Return the [x, y] coordinate for the center point of the cell that contains the specified text.  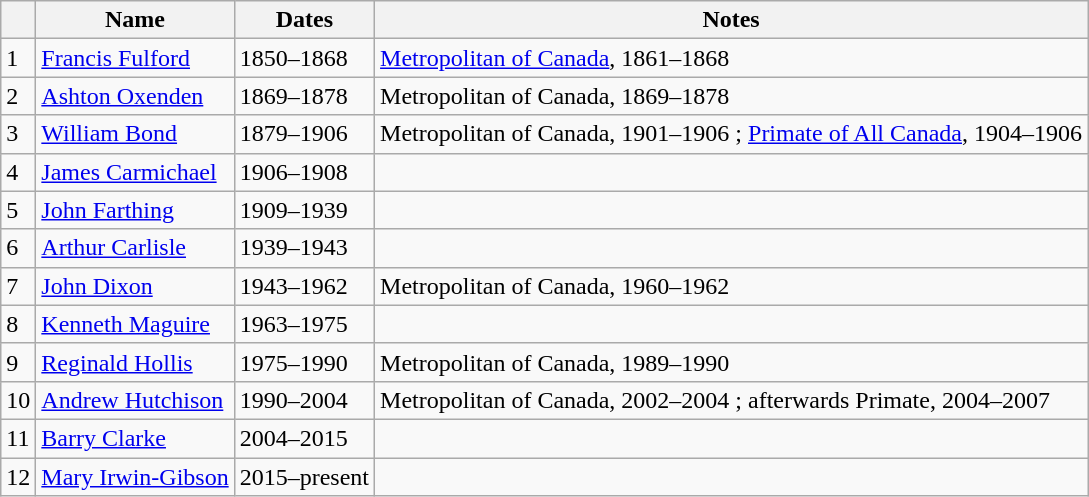
5 [18, 210]
Dates [304, 20]
Reginald Hollis [135, 362]
1869–1878 [304, 96]
12 [18, 477]
John Dixon [135, 286]
Kenneth Maguire [135, 324]
8 [18, 324]
Metropolitan of Canada, 2002–2004 ; afterwards Primate, 2004–2007 [732, 400]
1963–1975 [304, 324]
1939–1943 [304, 248]
6 [18, 248]
4 [18, 172]
Andrew Hutchison [135, 400]
2 [18, 96]
Ashton Oxenden [135, 96]
2015–present [304, 477]
9 [18, 362]
William Bond [135, 134]
1990–2004 [304, 400]
Notes [732, 20]
1879–1906 [304, 134]
John Farthing [135, 210]
1943–1962 [304, 286]
Metropolitan of Canada, 1960–1962 [732, 286]
Metropolitan of Canada, 1869–1878 [732, 96]
Name [135, 20]
Francis Fulford [135, 58]
1850–1868 [304, 58]
Metropolitan of Canada, 1861–1868 [732, 58]
3 [18, 134]
Metropolitan of Canada, 1901–1906 ; Primate of All Canada, 1904–1906 [732, 134]
Arthur Carlisle [135, 248]
1975–1990 [304, 362]
10 [18, 400]
Barry Clarke [135, 438]
Metropolitan of Canada, 1989–1990 [732, 362]
7 [18, 286]
1906–1908 [304, 172]
1 [18, 58]
11 [18, 438]
Mary Irwin-Gibson [135, 477]
James Carmichael [135, 172]
1909–1939 [304, 210]
2004–2015 [304, 438]
